Search for the cell housing the specified text and yield its [X, Y] center coordinate. 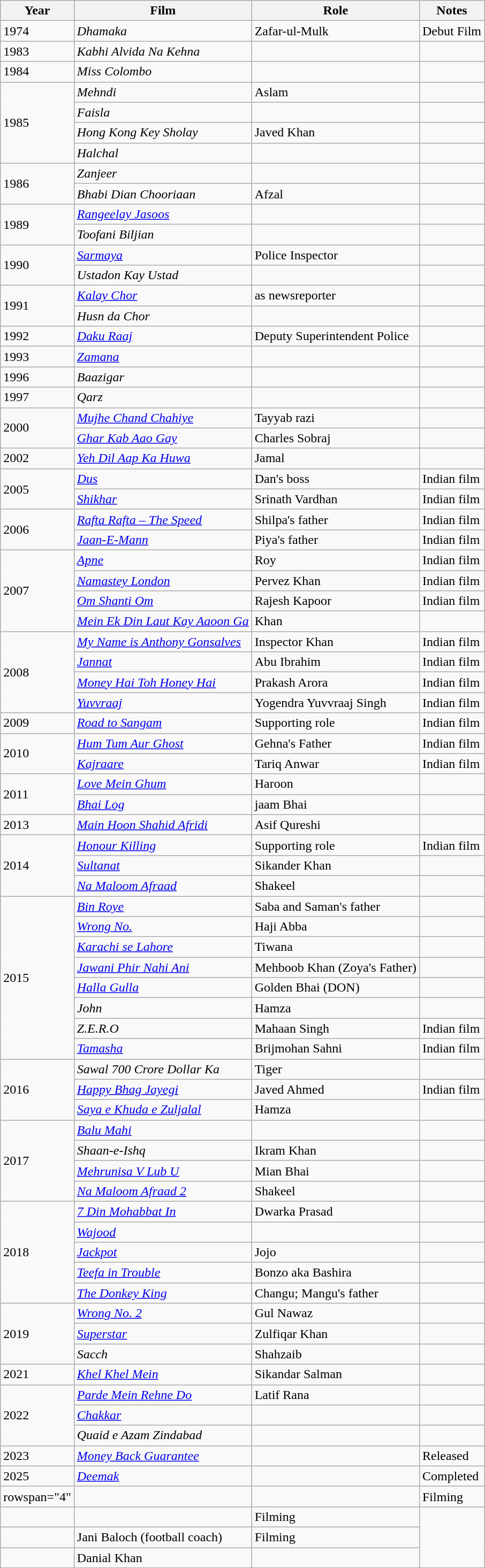
Pervez Khan [335, 580]
Mujhe Chand Chahiye [163, 418]
1984 [37, 72]
Tariq Anwar [335, 764]
Rangeelay Jasoos [163, 214]
Qarz [163, 397]
Mahaan Singh [335, 1028]
2008 [37, 672]
Shaan-e-Ishq [163, 1150]
1996 [37, 377]
Ustadon Kay Ustad [163, 275]
2006 [37, 529]
Love Mein Ghum [163, 784]
1997 [37, 397]
Jawani Phir Nahi Ani [163, 967]
Kalay Chor [163, 296]
Karachi se Lahore [163, 947]
Police Inspector [335, 255]
Haji Abba [335, 927]
2017 [37, 1160]
Sikandar Salman [335, 1374]
Danial Khan [163, 1558]
2025 [37, 1476]
Tiwana [335, 947]
Dan's boss [335, 479]
Sikander Khan [335, 865]
1992 [37, 336]
Om Shanti Om [163, 601]
Kajraare [163, 764]
Hum Tum Aur Ghost [163, 743]
Deputy Superintendent Police [335, 336]
1986 [37, 183]
Haroon [335, 784]
Afzal [335, 194]
Year [37, 11]
2011 [37, 794]
Prakash Arora [335, 682]
Role [335, 11]
Z.E.R.O [163, 1028]
2010 [37, 754]
Honour Killing [163, 845]
1989 [37, 224]
Jojo [335, 1252]
Rafta Rafta – The Speed [163, 519]
Bhai Log [163, 804]
Srinath Vardhan [335, 499]
Miss Colombo [163, 72]
Notes [452, 11]
Jannat [163, 662]
Mehrunisa V Lub U [163, 1171]
Quaid e Azam Zindabad [163, 1435]
jaam Bhai [335, 804]
Tayyab razi [335, 418]
2013 [37, 825]
Tiger [335, 1069]
Ikram Khan [335, 1150]
Balu Mahi [163, 1130]
The Donkey King [163, 1293]
Road to Sangam [163, 723]
Piya's father [335, 540]
Dwarka Prasad [335, 1211]
2015 [37, 978]
Jani Baloch (football coach) [163, 1537]
Halla Gulla [163, 988]
2007 [37, 590]
Jaan-E-Mann [163, 540]
Aslam [335, 92]
Main Hoon Shahid Afridi [163, 825]
Yuvvraaj [163, 703]
2018 [37, 1252]
Sacch [163, 1354]
Mehndi [163, 92]
Released [452, 1456]
Tamasha [163, 1049]
Sarmaya [163, 255]
1974 [37, 31]
Shilpa's father [335, 519]
Chakkar [163, 1415]
Apne [163, 560]
rowspan="4" [37, 1496]
Dus [163, 479]
Zafar-ul-Mulk [335, 31]
2016 [37, 1089]
Hong Kong Key Sholay [163, 133]
Javed Ahmed [335, 1089]
Saya e Khuda e Zuljalal [163, 1110]
Shikhar [163, 499]
Dhamaka [163, 31]
Bhabi Dian Chooriaan [163, 194]
Na Maloom Afraad 2 [163, 1191]
2009 [37, 723]
Completed [452, 1476]
Golden Bhai (DON) [335, 988]
Brijmohan Sahni [335, 1049]
Yogendra Yuvvraaj Singh [335, 703]
Latif Rana [335, 1395]
Gehna's Father [335, 743]
Mein Ek Din Laut Kay Aaoon Ga [163, 621]
Sultanat [163, 865]
Money Hai Toh Honey Hai [163, 682]
Teefa in Trouble [163, 1273]
Kabhi Alvida Na Kehna [163, 51]
Husn da Chor [163, 316]
John [163, 1008]
Abu Ibrahim [335, 662]
Deemak [163, 1476]
Wajood [163, 1232]
Bonzo aka Bashira [335, 1273]
Film [163, 11]
Jackpot [163, 1252]
1993 [37, 357]
Yeh Dil Aap Ka Huwa [163, 458]
Rajesh Kapoor [335, 601]
Faisla [163, 112]
2021 [37, 1374]
7 Din Mohabbat In [163, 1211]
Khel Khel Mein [163, 1374]
Superstar [163, 1334]
Javed Khan [335, 133]
Ghar Kab Aao Gay [163, 438]
1985 [37, 122]
Happy Bhag Jayegi [163, 1089]
2014 [37, 865]
Baazigar [163, 377]
2023 [37, 1456]
as newsreporter [335, 296]
Namastey London [163, 580]
2000 [37, 428]
1991 [37, 306]
Asif Qureshi [335, 825]
My Name is Anthony Gonsalves [163, 642]
Roy [335, 560]
Changu; Mangu's father [335, 1293]
Zanjeer [163, 173]
2022 [37, 1415]
Na Maloom Afraad [163, 886]
Zulfiqar Khan [335, 1334]
Jamal [335, 458]
Charles Sobraj [335, 438]
2019 [37, 1334]
Wrong No. [163, 927]
Halchal [163, 153]
Debut Film [452, 31]
2005 [37, 489]
Money Back Guarantee [163, 1456]
Khan [335, 621]
1990 [37, 265]
Bin Roye [163, 906]
1983 [37, 51]
Saba and Saman's father [335, 906]
Shahzaib [335, 1354]
Mian Bhai [335, 1171]
Zamana [163, 357]
Sawal 700 Crore Dollar Ka [163, 1069]
Inspector Khan [335, 642]
Parde Mein Rehne Do [163, 1395]
Mehboob Khan (Zoya's Father) [335, 967]
2002 [37, 458]
Toofani Biljian [163, 234]
Gul Nawaz [335, 1313]
Daku Raaj [163, 336]
Wrong No. 2 [163, 1313]
